Locate the cell with the specified text and output its [x, y] center coordinate. 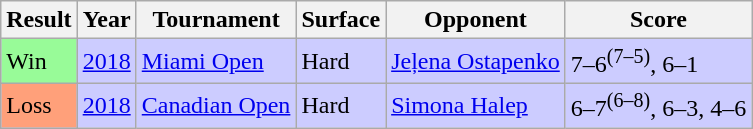
Surface [341, 20]
Miami Open [216, 62]
7–6(7–5), 6–1 [658, 62]
Score [658, 20]
Loss [39, 106]
Canadian Open [216, 106]
Opponent [476, 20]
Result [39, 20]
Year [106, 20]
6–7(6–8), 6–3, 4–6 [658, 106]
Win [39, 62]
Simona Halep [476, 106]
Tournament [216, 20]
Jeļena Ostapenko [476, 62]
